Pinpoint the cell where the given text exists, returning its (x, y) midpoint coordinate. 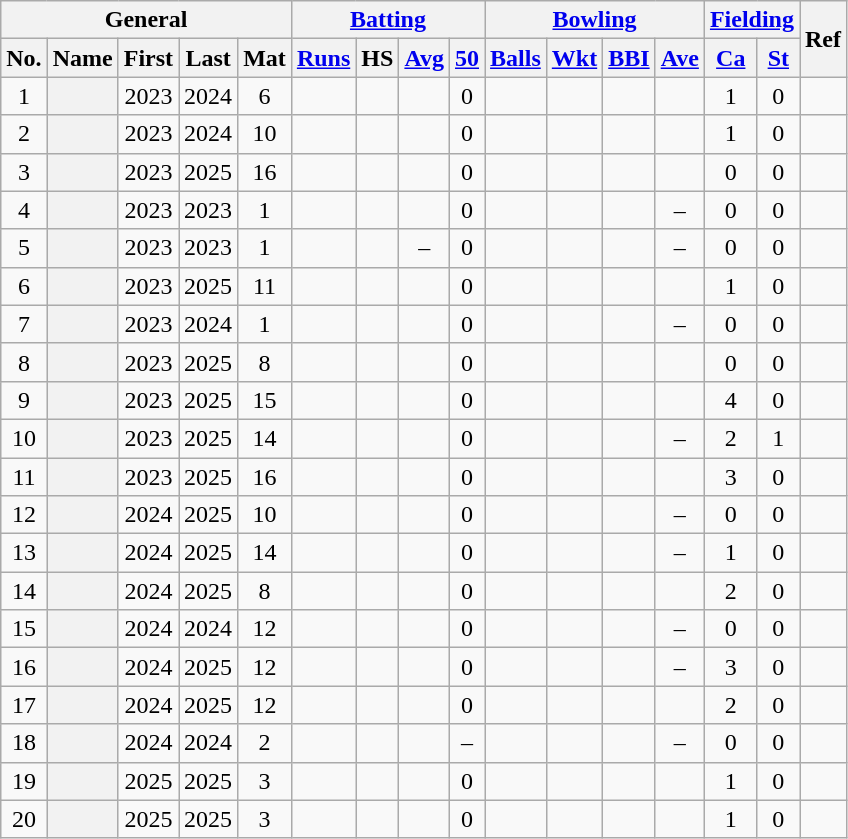
Ref (824, 39)
50 (466, 58)
Ca (730, 58)
Mat (265, 58)
Ave (680, 58)
Last (208, 58)
Wkt (574, 58)
St (778, 58)
Avg (424, 58)
General (146, 20)
Runs (323, 58)
Balls (516, 58)
19 (24, 781)
First (148, 58)
Name (82, 58)
7 (24, 324)
Batting (388, 20)
Bowling (595, 20)
18 (24, 743)
No. (24, 58)
17 (24, 705)
5 (24, 248)
Fielding (752, 20)
9 (24, 400)
BBI (629, 58)
20 (24, 819)
HS (378, 58)
13 (24, 553)
